For the text-containing cell, return its midpoint in [X, Y] coordinate format. 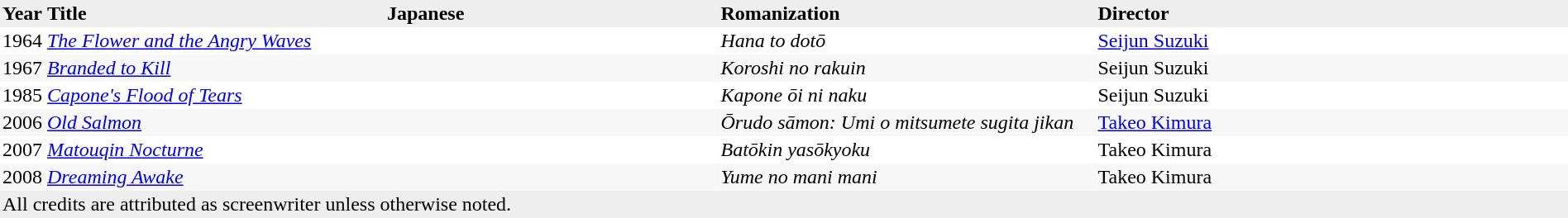
2008 [22, 177]
Year [22, 13]
Yume no mani mani [906, 177]
All credits are attributed as screenwriter unless otherwise noted. [784, 205]
1985 [22, 96]
2007 [22, 150]
Ōrudo sāmon: Umi o mitsumete sugita jikan [906, 122]
1967 [22, 68]
Romanization [906, 13]
Capone's Flood of Tears [215, 96]
Batōkin yasōkyoku [906, 150]
1964 [22, 41]
Kapone ōi ni naku [906, 96]
2006 [22, 122]
Hana to dotō [906, 41]
Branded to Kill [215, 68]
Japanese [552, 13]
Dreaming Awake [215, 177]
Koroshi no rakuin [906, 68]
Matouqin Nocturne [215, 150]
The Flower and the Angry Waves [215, 41]
Old Salmon [215, 122]
Director [1331, 13]
Title [215, 13]
